Find where the given text appears and provide that cell's center as (x, y) coordinate. 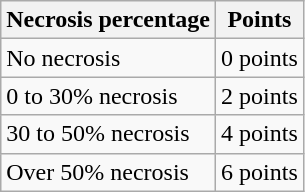
Over 50% necrosis (108, 172)
Points (260, 20)
No necrosis (108, 58)
0 points (260, 58)
4 points (260, 134)
0 to 30% necrosis (108, 96)
30 to 50% necrosis (108, 134)
2 points (260, 96)
6 points (260, 172)
Necrosis percentage (108, 20)
